Return (X, Y) of the center of cell containing provided text 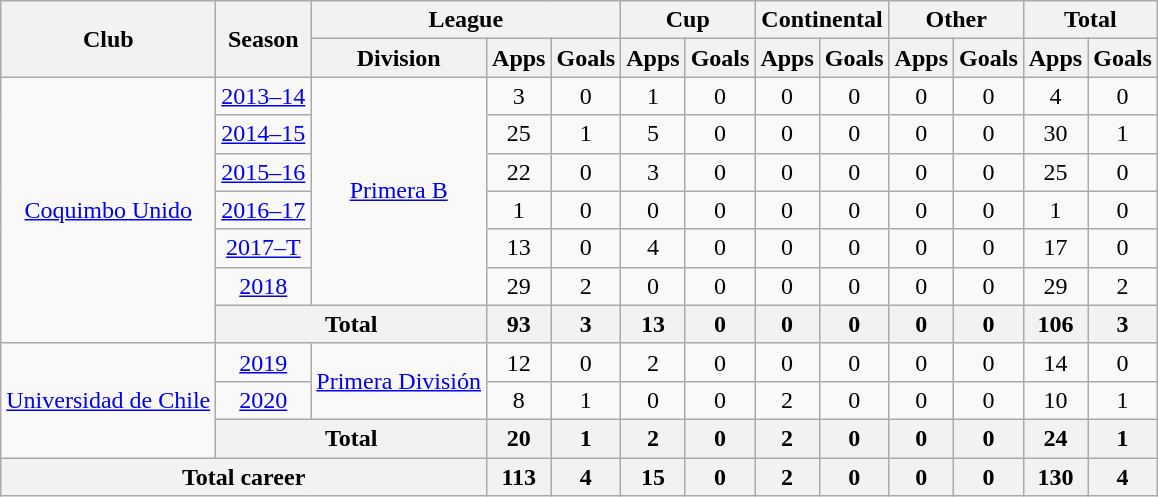
Primera B (399, 191)
14 (1055, 362)
Division (399, 58)
106 (1055, 324)
Club (108, 39)
Universidad de Chile (108, 400)
22 (519, 172)
15 (653, 477)
17 (1055, 248)
2015–16 (264, 172)
10 (1055, 400)
113 (519, 477)
Continental (822, 20)
Total career (244, 477)
Primera División (399, 381)
2017–T (264, 248)
8 (519, 400)
2020 (264, 400)
12 (519, 362)
20 (519, 438)
2014–15 (264, 134)
Season (264, 39)
Coquimbo Unido (108, 210)
30 (1055, 134)
130 (1055, 477)
Other (956, 20)
93 (519, 324)
2013–14 (264, 96)
2016–17 (264, 210)
2019 (264, 362)
5 (653, 134)
24 (1055, 438)
Cup (688, 20)
2018 (264, 286)
League (466, 20)
